Determine the (x, y) coordinate at the center of the cell enclosing the given text.  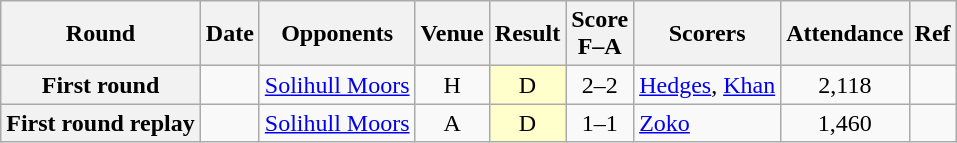
Zoko (708, 123)
A (452, 123)
ScoreF–A (600, 34)
Ref (932, 34)
2,118 (845, 85)
1–1 (600, 123)
First round (101, 85)
1,460 (845, 123)
First round replay (101, 123)
H (452, 85)
Round (101, 34)
Date (230, 34)
2–2 (600, 85)
Venue (452, 34)
Opponents (337, 34)
Hedges, Khan (708, 85)
Result (527, 34)
Attendance (845, 34)
Scorers (708, 34)
